Find where the given text appears and provide that cell's center as [X, Y] coordinate. 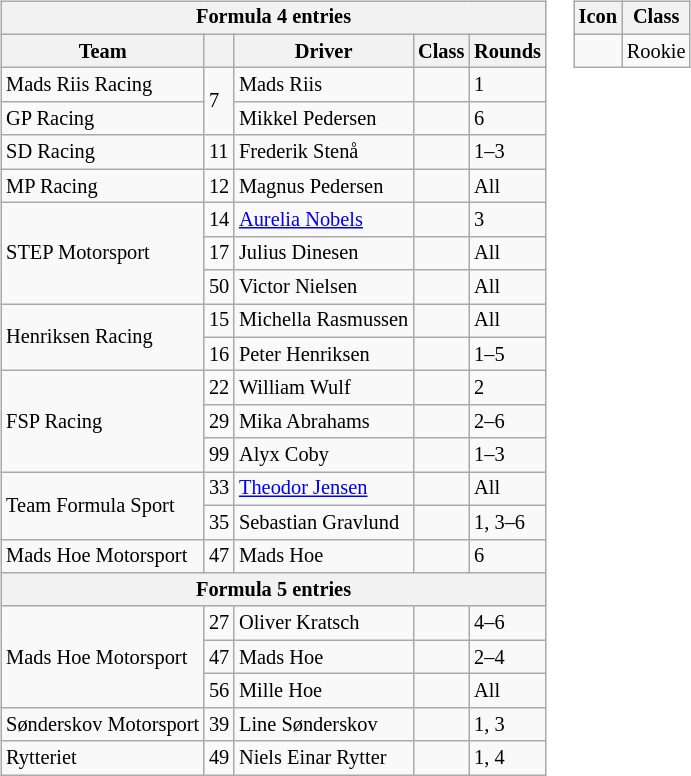
Formula 4 entries [274, 18]
Julius Dinesen [324, 253]
MP Racing [102, 186]
Rounds [508, 51]
Team Formula Sport [102, 506]
Peter Henriksen [324, 354]
11 [219, 152]
2–6 [508, 422]
27 [219, 623]
Sønderskov Motorsport [102, 724]
14 [219, 220]
Mika Abrahams [324, 422]
99 [219, 455]
GP Racing [102, 119]
Rookie [656, 51]
Driver [324, 51]
Magnus Pedersen [324, 186]
Team [102, 51]
29 [219, 422]
Formula 5 entries [274, 590]
Mads Riis [324, 85]
Michella Rasmussen [324, 321]
1–5 [508, 354]
7 [219, 102]
Victor Nielsen [324, 287]
49 [219, 758]
Oliver Kratsch [324, 623]
17 [219, 253]
16 [219, 354]
Line Sønderskov [324, 724]
1, 3 [508, 724]
4–6 [508, 623]
Alyx Coby [324, 455]
Niels Einar Rytter [324, 758]
SD Racing [102, 152]
12 [219, 186]
1, 3–6 [508, 522]
39 [219, 724]
Theodor Jensen [324, 489]
Frederik Stenå [324, 152]
3 [508, 220]
2–4 [508, 657]
Icon [598, 18]
22 [219, 388]
Mads Riis Racing [102, 85]
50 [219, 287]
Mille Hoe [324, 691]
Henriksen Racing [102, 338]
FSP Racing [102, 422]
2 [508, 388]
35 [219, 522]
1 [508, 85]
STEP Motorsport [102, 254]
William Wulf [324, 388]
15 [219, 321]
56 [219, 691]
Aurelia Nobels [324, 220]
Rytteriet [102, 758]
33 [219, 489]
Mikkel Pedersen [324, 119]
Sebastian Gravlund [324, 522]
1, 4 [508, 758]
